Output the [X, Y] coordinate of the center of the cell containing the given text.  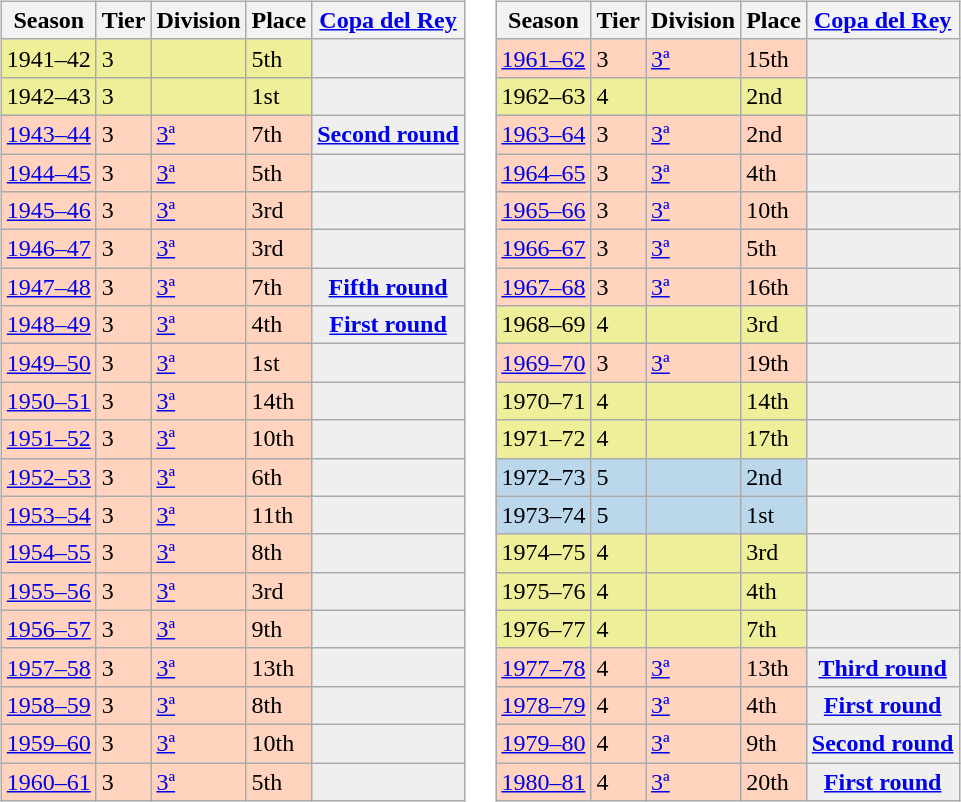
1941–42 [48, 58]
1980–81 [544, 781]
1952–53 [48, 477]
1978–79 [544, 705]
1950–51 [48, 401]
1960–61 [48, 781]
1975–76 [544, 591]
1951–52 [48, 439]
1949–50 [48, 363]
1958–59 [48, 705]
1963–64 [544, 134]
1979–80 [544, 743]
1965–66 [544, 211]
20th [774, 781]
1972–73 [544, 477]
1947–48 [48, 287]
1943–44 [48, 134]
1964–65 [544, 173]
1966–67 [544, 249]
11th [279, 515]
1962–63 [544, 96]
Third round [882, 667]
16th [774, 287]
1959–60 [48, 743]
1957–58 [48, 667]
1945–46 [48, 211]
1974–75 [544, 553]
1977–78 [544, 667]
17th [774, 439]
1954–55 [48, 553]
1953–54 [48, 515]
1948–49 [48, 325]
1956–57 [48, 629]
19th [774, 363]
6th [279, 477]
1968–69 [544, 325]
1955–56 [48, 591]
1970–71 [544, 401]
1942–43 [48, 96]
1967–68 [544, 287]
1969–70 [544, 363]
1961–62 [544, 58]
15th [774, 58]
Fifth round [388, 287]
1976–77 [544, 629]
1946–47 [48, 249]
1944–45 [48, 173]
1973–74 [544, 515]
1971–72 [544, 439]
